Scan for the cell matching the given text and deliver its [x, y] coordinate at center. 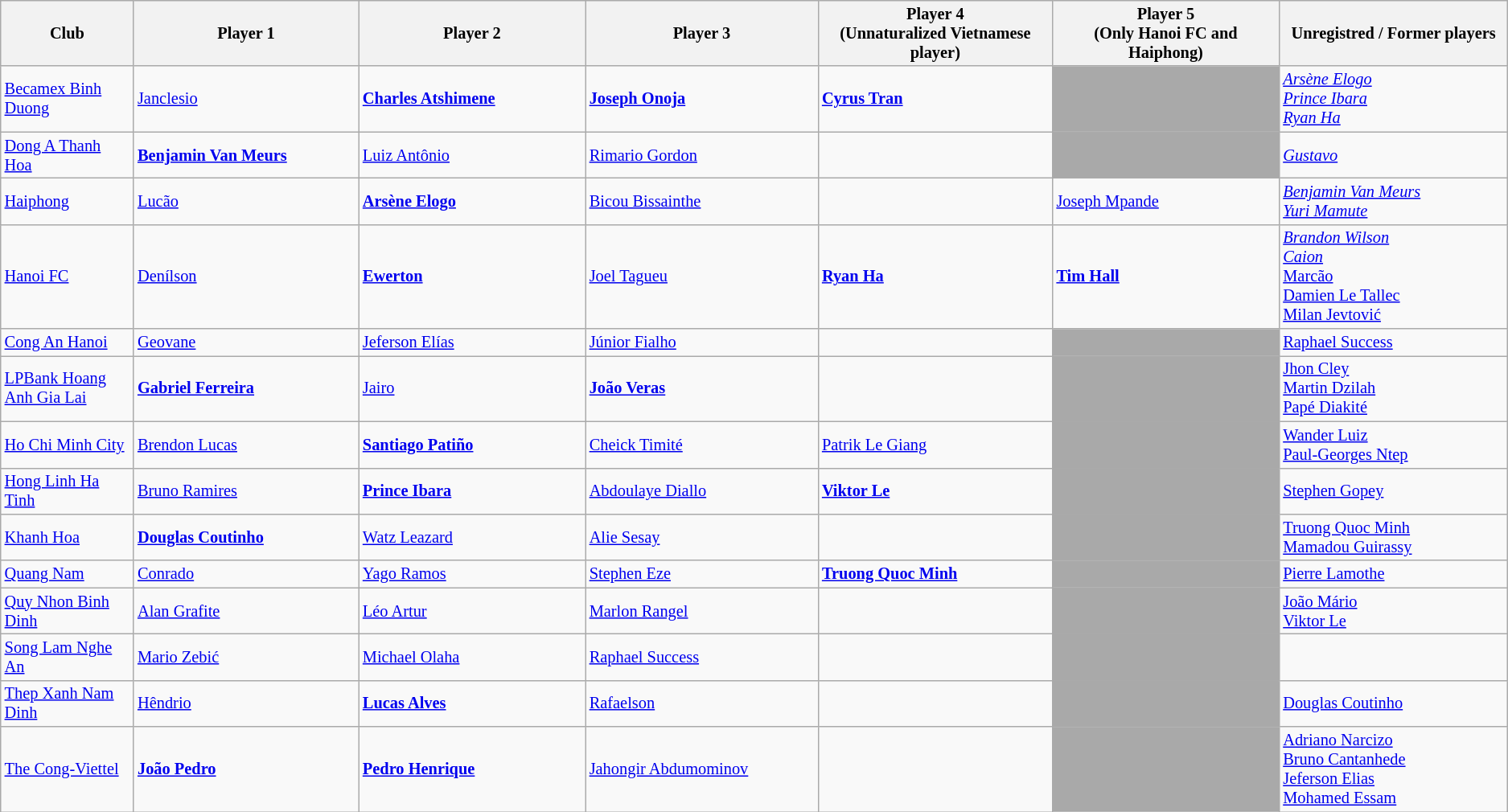
Bruno Ramires [246, 491]
Player 5(Only Hanoi FC and Haiphong) [1166, 33]
Júnior Fialho [701, 342]
Khanh Hoa [68, 537]
Tim Hall [1166, 277]
Arsène Elogo [472, 201]
Player 4(Unnaturalized Vietnamese player) [935, 33]
João Mário Viktor Le [1393, 611]
Lucas Alves [472, 703]
Luiz Antônio [472, 155]
Dong A Thanh Hoa [68, 155]
Pedro Henrique [472, 769]
Jairo [472, 388]
Cheick Timité [701, 445]
Denílson [246, 277]
Club [68, 33]
Yago Ramos [472, 574]
Hanoi FC [68, 277]
Gabriel Ferreira [246, 388]
Charles Atshimene [472, 99]
Watz Leazard [472, 537]
Patrik Le Giang [935, 445]
Truong Quoc Minh [935, 574]
Adriano Narcizo Bruno Cantanhede Jeferson Elias Mohamed Essam [1393, 769]
Stephen Gopey [1393, 491]
Ryan Ha [935, 277]
Bicou Bissainthe [701, 201]
Alan Grafite [246, 611]
Rafaelson [701, 703]
Joseph Mpande [1166, 201]
João Pedro [246, 769]
Song Lam Nghe An [68, 657]
Quang Nam [68, 574]
Arsène Elogo Prince Ibara Ryan Ha [1393, 99]
Ho Chi Minh City [68, 445]
Alie Sesay [701, 537]
Thep Xanh Nam Dinh [68, 703]
Haiphong [68, 201]
LPBank Hoang Anh Gia Lai [68, 388]
Pierre Lamothe [1393, 574]
Joseph Onoja [701, 99]
Conrado [246, 574]
Rimario Gordon [701, 155]
Becamex Binh Duong [68, 99]
Jhon Cley Martin Dzilah Papé Diakité [1393, 388]
Marlon Rangel [701, 611]
Prince Ibara [472, 491]
Cong An Hanoi [68, 342]
Hong Linh Ha Tinh [68, 491]
Léo Artur [472, 611]
Geovane [246, 342]
Jeferson Elías [472, 342]
Jahongir Abdumominov [701, 769]
Cyrus Tran [935, 99]
Wander Luiz Paul-Georges Ntep [1393, 445]
Truong Quoc Minh Mamadou Guirassy [1393, 537]
Viktor Le [935, 491]
Player 3 [701, 33]
Brendon Lucas [246, 445]
Mario Zebić [246, 657]
Unregistred / Former players [1393, 33]
Janclesio [246, 99]
Stephen Eze [701, 574]
Player 1 [246, 33]
The Cong-Viettel [68, 769]
Benjamin Van Meurs Yuri Mamute [1393, 201]
Michael Olaha [472, 657]
Lucão [246, 201]
Gustavo [1393, 155]
João Veras [701, 388]
Abdoulaye Diallo [701, 491]
Brandon Wilson Caion Marcão Damien Le Tallec Milan Jevtović [1393, 277]
Hêndrio [246, 703]
Player 2 [472, 33]
Benjamin Van Meurs [246, 155]
Joel Tagueu [701, 277]
Santiago Patiño [472, 445]
Ewerton [472, 277]
Quy Nhon Binh Dinh [68, 611]
